Return (X, Y) of the center of cell containing provided text 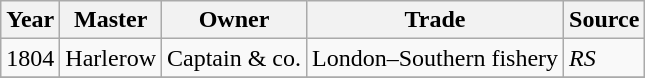
1804 (30, 58)
Year (30, 20)
London–Southern fishery (436, 58)
Harlerow (111, 58)
Captain & co. (234, 58)
RS (604, 58)
Owner (234, 20)
Master (111, 20)
Trade (436, 20)
Source (604, 20)
